Find where the given text appears and provide that cell's center as (X, Y) coordinate. 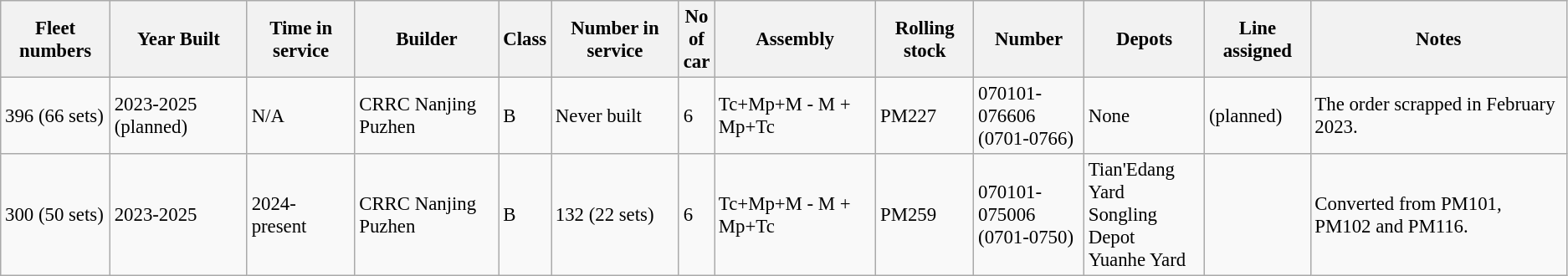
Notes (1438, 39)
Class (525, 39)
132 (22 sets) (616, 215)
396 (66 sets) (55, 116)
Time in service (301, 39)
Year Built (178, 39)
070101-076606(0701-0766) (1029, 116)
2023-2025 (planned) (178, 116)
PM259 (925, 215)
Builder (427, 39)
2023-2025 (178, 215)
Number in service (616, 39)
The order scrapped in February 2023. (1438, 116)
Never built (616, 116)
2024-present (301, 215)
Tian'Edang YardSongling DepotYuanhe Yard (1144, 215)
Line assigned (1258, 39)
Converted from PM101, PM102 and PM116. (1438, 215)
Number (1029, 39)
Assembly (795, 39)
Fleet numbers (55, 39)
None (1144, 116)
PM227 (925, 116)
Rolling stock (925, 39)
Depots (1144, 39)
300 (50 sets) (55, 215)
(planned) (1258, 116)
N/A (301, 116)
070101-075006(0701-0750) (1029, 215)
No of car (696, 39)
